Scan for the cell matching the given text and deliver its [x, y] coordinate at center. 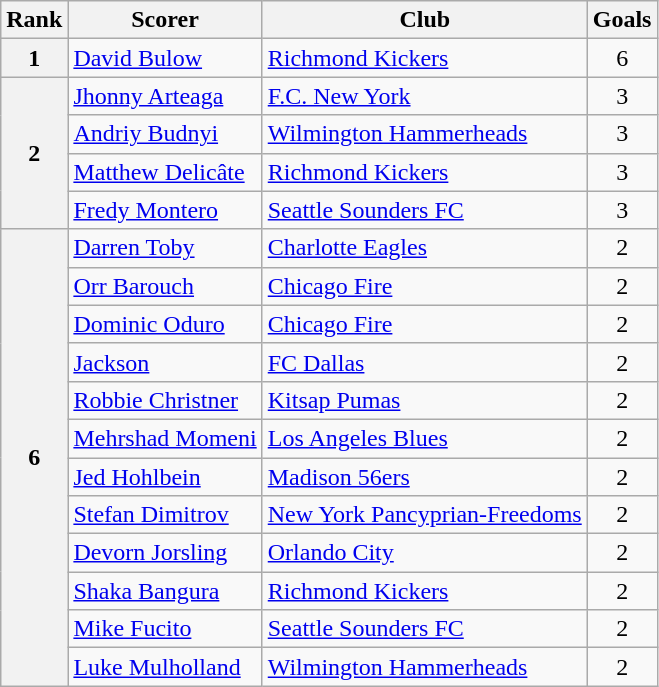
Shaka Bangura [165, 591]
Fredy Montero [165, 210]
Charlotte Eagles [424, 248]
Madison 56ers [424, 477]
Kitsap Pumas [424, 400]
Mehrshad Momeni [165, 438]
Dominic Oduro [165, 324]
Jhonny Arteaga [165, 96]
New York Pancyprian-Freedoms [424, 515]
Scorer [165, 20]
FC Dallas [424, 362]
Stefan Dimitrov [165, 515]
Andriy Budnyi [165, 134]
David Bulow [165, 58]
Darren Toby [165, 248]
Rank [34, 20]
1 [34, 58]
Orr Barouch [165, 286]
Matthew Delicâte [165, 172]
Orlando City [424, 553]
Goals [622, 20]
F.C. New York [424, 96]
Jed Hohlbein [165, 477]
Club [424, 20]
Robbie Christner [165, 400]
Luke Mulholland [165, 667]
Mike Fucito [165, 629]
Jackson [165, 362]
Los Angeles Blues [424, 438]
Devorn Jorsling [165, 553]
